Provide the (X, Y) coordinate of the cell's center where the given text is located.  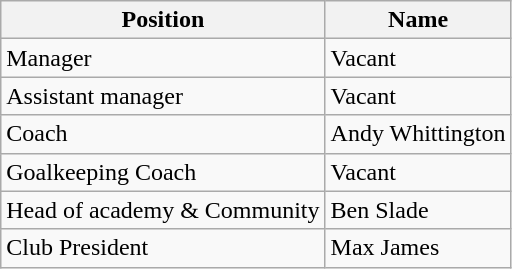
Ben Slade (418, 210)
Goalkeeping Coach (163, 172)
Andy Whittington (418, 134)
Name (418, 20)
Manager (163, 58)
Club President (163, 248)
Max James (418, 248)
Position (163, 20)
Coach (163, 134)
Head of academy & Community (163, 210)
Assistant manager (163, 96)
